Provide the (x, y) coordinate of the cell's center where the given text is located.  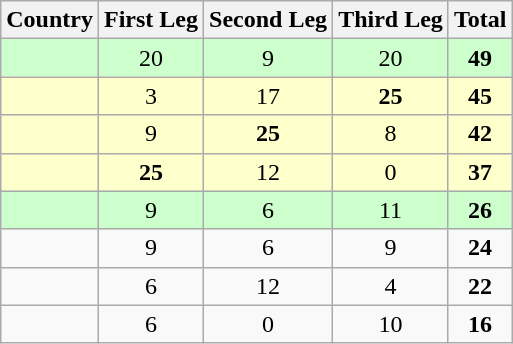
First Leg (150, 20)
17 (268, 96)
22 (480, 286)
42 (480, 134)
24 (480, 248)
Total (480, 20)
10 (391, 324)
Second Leg (268, 20)
3 (150, 96)
Third Leg (391, 20)
11 (391, 210)
Country (50, 20)
4 (391, 286)
37 (480, 172)
26 (480, 210)
45 (480, 96)
49 (480, 58)
16 (480, 324)
8 (391, 134)
